From the cell containing the given text, extract its center point as [x, y] coordinate. 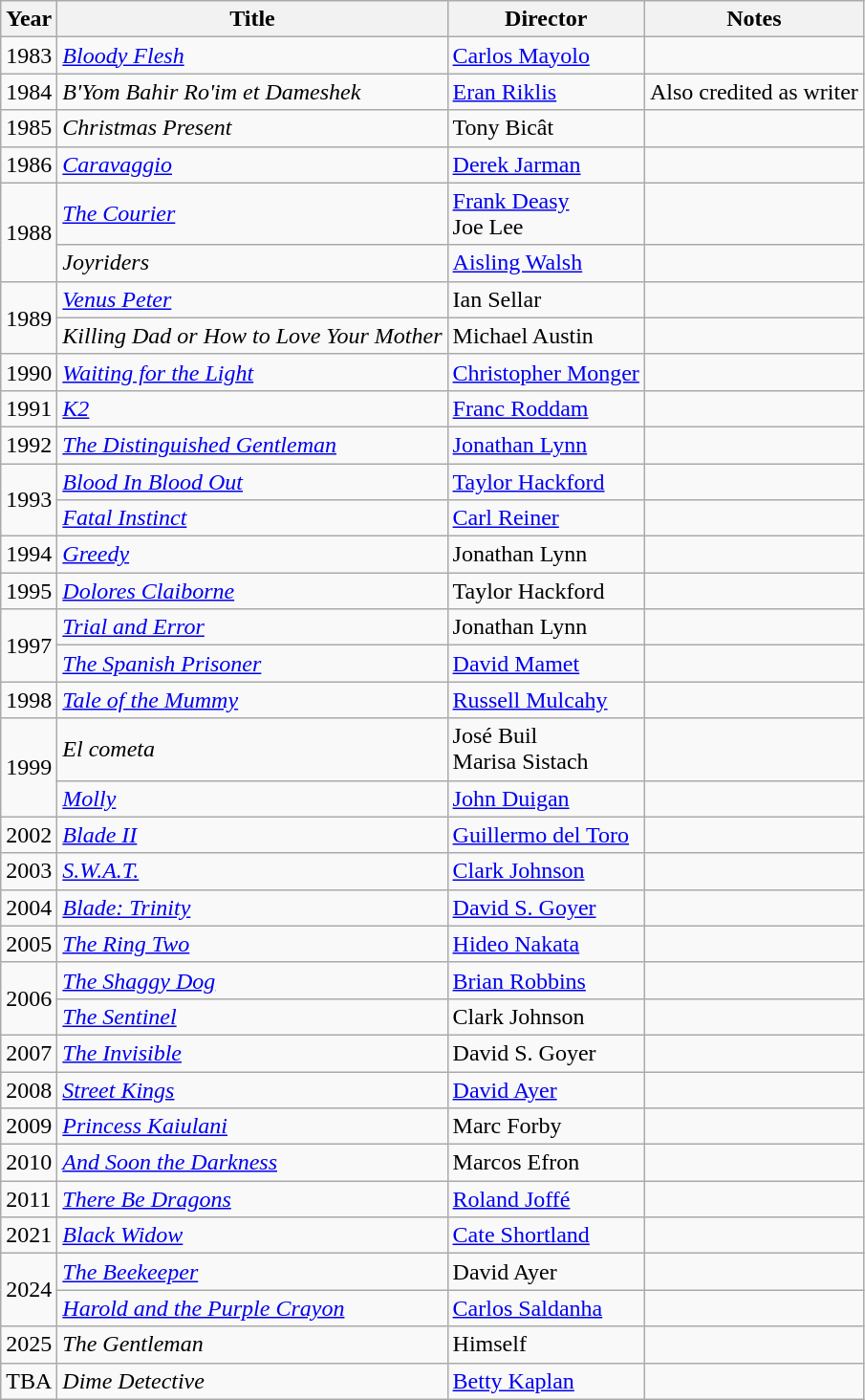
1990 [29, 372]
Cate Shortland [546, 1236]
1994 [29, 555]
Carlos Mayolo [546, 55]
David Mamet [546, 664]
K2 [252, 408]
The Invisible [252, 1053]
Joyriders [252, 263]
Dime Detective [252, 1381]
Harold and the Purple Crayon [252, 1308]
Killing Dad or How to Love Your Mother [252, 336]
2002 [29, 835]
The Sentinel [252, 1017]
Black Widow [252, 1236]
1989 [29, 317]
Blade: Trinity [252, 908]
S.W.A.T. [252, 871]
1992 [29, 445]
Christopher Monger [546, 372]
2006 [29, 998]
Franc Roddam [546, 408]
Guillermo del Toro [546, 835]
Waiting for the Light [252, 372]
2024 [29, 1290]
Princess Kaiulani [252, 1127]
Blood In Blood Out [252, 481]
Carl Reiner [546, 518]
2008 [29, 1089]
2025 [29, 1345]
Frank DeasyJoe Lee [546, 214]
José BuilMarisa Sistach [546, 750]
1993 [29, 499]
Fatal Instinct [252, 518]
Also credited as writer [753, 92]
Notes [753, 19]
Molly [252, 798]
Bloody Flesh [252, 55]
Brian Robbins [546, 980]
Russell Mulcahy [546, 700]
The Shaggy Dog [252, 980]
1986 [29, 164]
1991 [29, 408]
1983 [29, 55]
Director [546, 19]
Tony Bicât [546, 128]
Greedy [252, 555]
2003 [29, 871]
Eran Riklis [546, 92]
Derek Jarman [546, 164]
2005 [29, 944]
2010 [29, 1163]
Trial and Error [252, 627]
Marc Forby [546, 1127]
Michael Austin [546, 336]
1998 [29, 700]
Carlos Saldanha [546, 1308]
The Spanish Prisoner [252, 664]
Tale of the Mummy [252, 700]
El cometa [252, 750]
Hideo Nakata [546, 944]
1988 [29, 231]
The Beekeeper [252, 1272]
The Gentleman [252, 1345]
There Be Dragons [252, 1199]
Dolores Claiborne [252, 591]
1985 [29, 128]
2021 [29, 1236]
1999 [29, 767]
2011 [29, 1199]
Caravaggio [252, 164]
And Soon the Darkness [252, 1163]
2004 [29, 908]
Christmas Present [252, 128]
John Duigan [546, 798]
2007 [29, 1053]
The Courier [252, 214]
The Ring Two [252, 944]
TBA [29, 1381]
Blade II [252, 835]
Title [252, 19]
B'Yom Bahir Ro'im et Dameshek [252, 92]
1984 [29, 92]
Himself [546, 1345]
2009 [29, 1127]
Aisling Walsh [546, 263]
The Distinguished Gentleman [252, 445]
Roland Joffé [546, 1199]
Venus Peter [252, 299]
Year [29, 19]
1997 [29, 645]
Street Kings [252, 1089]
Betty Kaplan [546, 1381]
Marcos Efron [546, 1163]
1995 [29, 591]
Ian Sellar [546, 299]
